Find where the given text appears and provide that cell's center as (X, Y) coordinate. 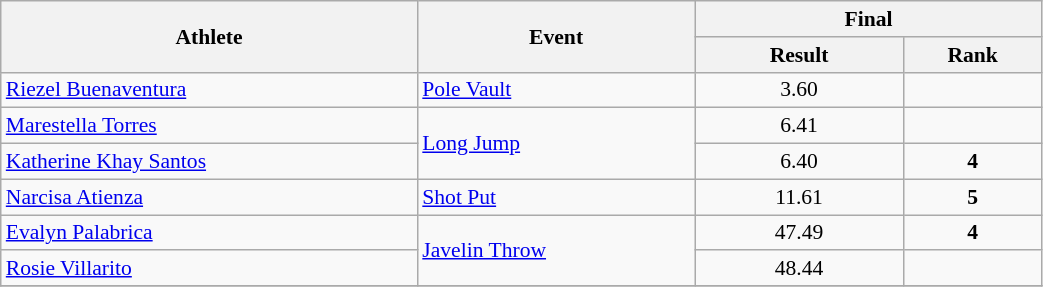
Final (868, 19)
3.60 (799, 90)
Shot Put (556, 197)
Katherine Khay Santos (210, 162)
Riezel Buenaventura (210, 90)
Rosie Villarito (210, 269)
Rank (972, 55)
11.61 (799, 197)
Long Jump (556, 144)
48.44 (799, 269)
Event (556, 36)
6.41 (799, 126)
47.49 (799, 233)
5 (972, 197)
Athlete (210, 36)
Marestella Torres (210, 126)
6.40 (799, 162)
Pole Vault (556, 90)
Result (799, 55)
Evalyn Palabrica (210, 233)
Javelin Throw (556, 250)
Narcisa Atienza (210, 197)
